Output the (X, Y) coordinate of the center of the cell containing the given text.  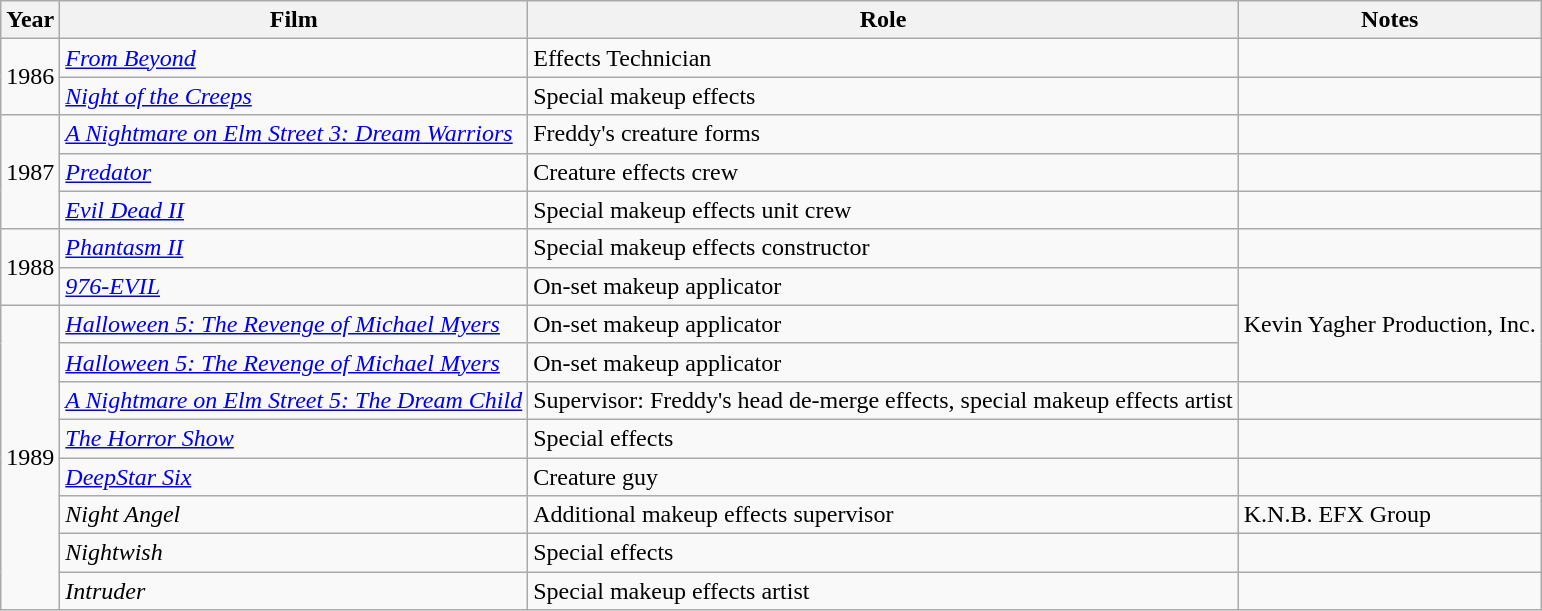
1988 (30, 267)
Notes (1390, 20)
1986 (30, 77)
K.N.B. EFX Group (1390, 515)
DeepStar Six (294, 477)
Supervisor: Freddy's head de-merge effects, special makeup effects artist (883, 400)
Special makeup effects artist (883, 591)
Year (30, 20)
Nightwish (294, 553)
Creature guy (883, 477)
Freddy's creature forms (883, 134)
Creature effects crew (883, 172)
Film (294, 20)
Role (883, 20)
From Beyond (294, 58)
Night of the Creeps (294, 96)
Phantasm II (294, 248)
1987 (30, 172)
A Nightmare on Elm Street 5: The Dream Child (294, 400)
Special makeup effects unit crew (883, 210)
1989 (30, 457)
976-EVIL (294, 286)
Additional makeup effects supervisor (883, 515)
Special makeup effects (883, 96)
Evil Dead II (294, 210)
Effects Technician (883, 58)
Night Angel (294, 515)
Special makeup effects constructor (883, 248)
Predator (294, 172)
Intruder (294, 591)
A Nightmare on Elm Street 3: Dream Warriors (294, 134)
The Horror Show (294, 438)
Kevin Yagher Production, Inc. (1390, 324)
